Pinpoint the cell where the given text exists, returning its [X, Y] midpoint coordinate. 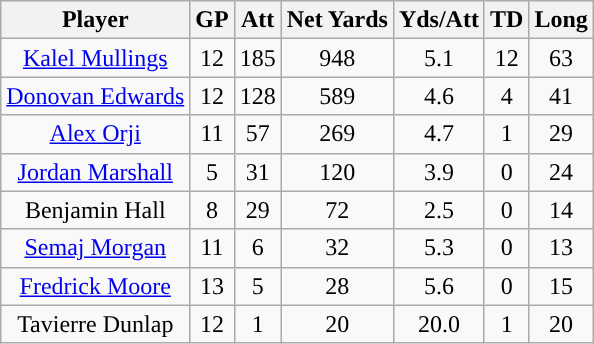
31 [258, 172]
4.6 [438, 96]
5.3 [438, 248]
20.0 [438, 324]
Net Yards [337, 20]
Yds/Att [438, 20]
269 [337, 134]
5.1 [438, 58]
24 [561, 172]
185 [258, 58]
Kalel Mullings [96, 58]
3.9 [438, 172]
120 [337, 172]
Tavierre Dunlap [96, 324]
5.6 [438, 286]
72 [337, 210]
948 [337, 58]
Att [258, 20]
8 [212, 210]
Semaj Morgan [96, 248]
589 [337, 96]
57 [258, 134]
Benjamin Hall [96, 210]
2.5 [438, 210]
15 [561, 286]
TD [506, 20]
Jordan Marshall [96, 172]
Player [96, 20]
Alex Orji [96, 134]
Long [561, 20]
Donovan Edwards [96, 96]
4.7 [438, 134]
41 [561, 96]
14 [561, 210]
6 [258, 248]
GP [212, 20]
128 [258, 96]
Fredrick Moore [96, 286]
32 [337, 248]
4 [506, 96]
28 [337, 286]
63 [561, 58]
